Determine the (x, y) coordinate at the center of the cell enclosing the given text.  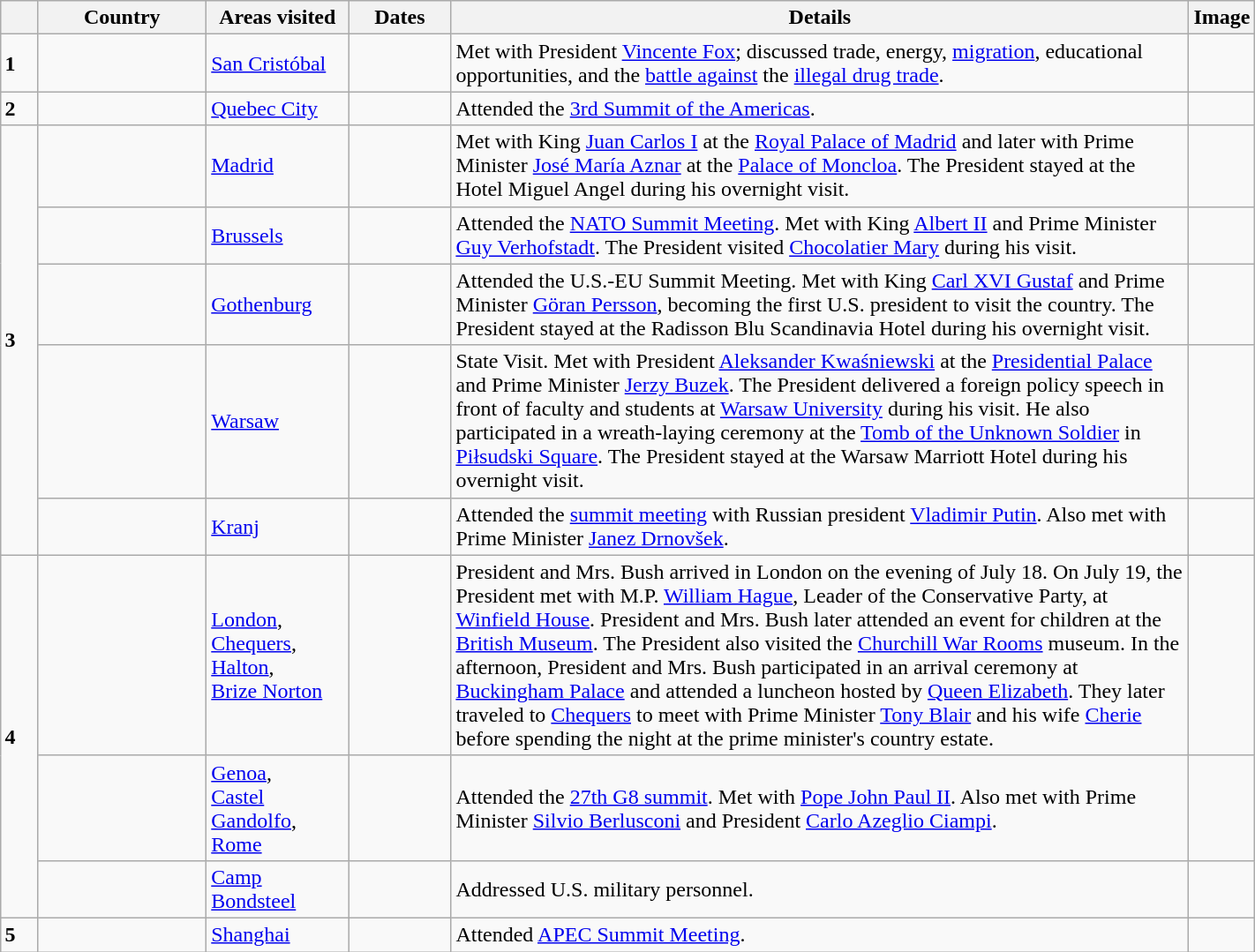
Country (122, 18)
Attended the 27th G8 summit. Met with Pope John Paul II. Also met with Prime Minister Silvio Berlusconi and President Carlo Azeglio Ciampi. (820, 808)
Gothenburg (277, 304)
Image (1221, 18)
London,Chequers,Halton,Brize Norton (277, 655)
Attended the summit meeting with Russian president Vladimir Putin. Also met with Prime Minister Janez Drnovšek. (820, 526)
Camp Bondsteel (277, 889)
5 (19, 934)
2 (19, 109)
Brussels (277, 235)
Attended APEC Summit Meeting. (820, 934)
Warsaw (277, 422)
Areas visited (277, 18)
Met with President Vincente Fox; discussed trade, energy, migration, educational opportunities, and the battle against the illegal drug trade. (820, 64)
1 (19, 64)
3 (19, 341)
4 (19, 736)
Madrid (277, 166)
Details (820, 18)
Attended the 3rd Summit of the Americas. (820, 109)
Addressed U.S. military personnel. (820, 889)
Quebec City (277, 109)
Dates (400, 18)
Kranj (277, 526)
Shanghai (277, 934)
Genoa,Castel Gandolfo,Rome (277, 808)
San Cristóbal (277, 64)
